Return [X, Y] of the center of cell containing provided text 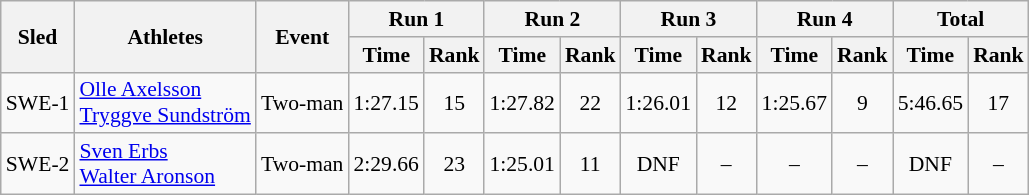
Olle AxelssonTryggve Sundström [164, 102]
1:26.01 [658, 102]
1:25.01 [522, 164]
22 [590, 102]
11 [590, 164]
SWE-2 [38, 164]
Run 1 [416, 19]
Run 3 [689, 19]
1:27.82 [522, 102]
12 [726, 102]
1:25.67 [794, 102]
Sven ErbsWalter Aronson [164, 164]
SWE-1 [38, 102]
23 [454, 164]
Event [302, 36]
Sled [38, 36]
Athletes [164, 36]
2:29.66 [386, 164]
Run 4 [825, 19]
15 [454, 102]
Run 2 [552, 19]
17 [998, 102]
1:27.15 [386, 102]
5:46.65 [930, 102]
9 [862, 102]
Total [961, 19]
